Scan for the cell matching the given text and deliver its [x, y] coordinate at center. 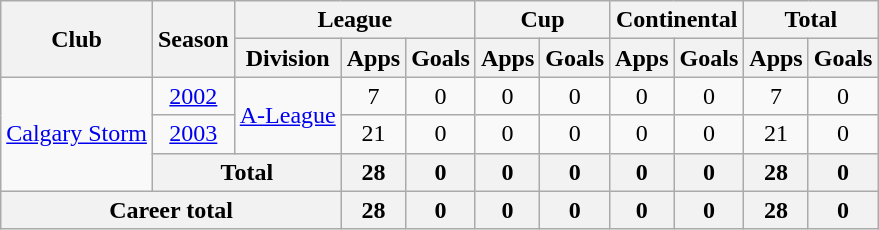
Cup [542, 20]
2002 [193, 96]
Division [288, 58]
Season [193, 39]
2003 [193, 134]
Calgary Storm [77, 134]
League [354, 20]
Career total [171, 210]
Continental [677, 20]
A-League [288, 115]
Club [77, 39]
